Return the [x, y] coordinate for the center point of the cell that contains the specified text.  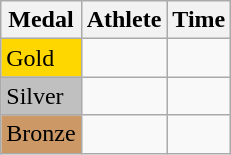
Silver [41, 96]
Bronze [41, 134]
Medal [41, 20]
Time [199, 20]
Gold [41, 58]
Athlete [124, 20]
